Pinpoint the cell where the given text exists, returning its [x, y] midpoint coordinate. 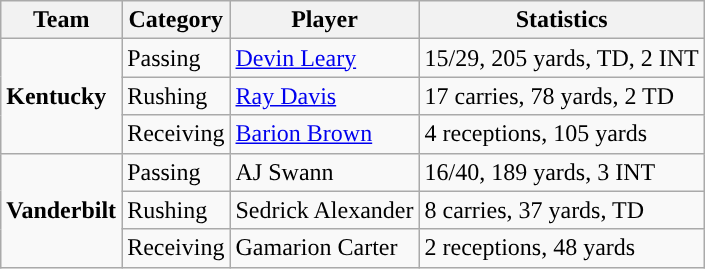
16/40, 189 yards, 3 INT [562, 172]
8 carries, 37 yards, TD [562, 210]
17 carries, 78 yards, 2 TD [562, 96]
2 receptions, 48 yards [562, 248]
Vanderbilt [62, 210]
Team [62, 20]
4 receptions, 105 yards [562, 134]
Kentucky [62, 96]
AJ Swann [324, 172]
Barion Brown [324, 134]
Devin Leary [324, 58]
15/29, 205 yards, TD, 2 INT [562, 58]
Category [176, 20]
Ray Davis [324, 96]
Sedrick Alexander [324, 210]
Gamarion Carter [324, 248]
Player [324, 20]
Statistics [562, 20]
